Provide the (x, y) coordinate of the cell's center where the given text is located.  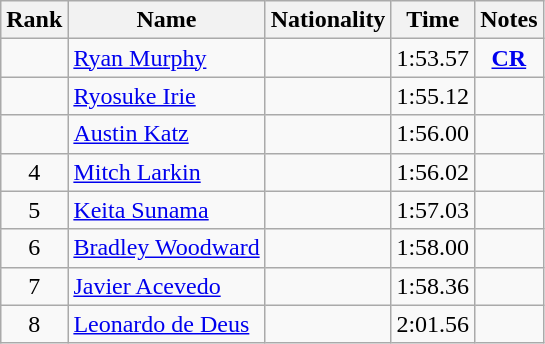
Leonardo de Deus (166, 324)
Nationality (328, 20)
Notes (509, 20)
Keita Sunama (166, 210)
4 (34, 172)
Time (433, 20)
Name (166, 20)
1:58.36 (433, 286)
1:56.00 (433, 134)
Ryosuke Irie (166, 96)
2:01.56 (433, 324)
7 (34, 286)
5 (34, 210)
1:56.02 (433, 172)
Bradley Woodward (166, 248)
8 (34, 324)
1:55.12 (433, 96)
1:53.57 (433, 58)
Mitch Larkin (166, 172)
6 (34, 248)
1:58.00 (433, 248)
CR (509, 58)
1:57.03 (433, 210)
Ryan Murphy (166, 58)
Javier Acevedo (166, 286)
Rank (34, 20)
Austin Katz (166, 134)
